Search for the cell housing the specified text and yield its (X, Y) center coordinate. 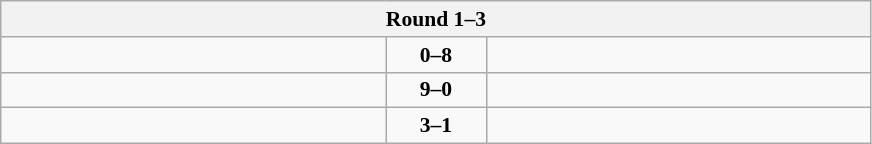
3–1 (436, 126)
0–8 (436, 55)
9–0 (436, 90)
Round 1–3 (436, 19)
